Return [x, y] of the center of cell containing provided text 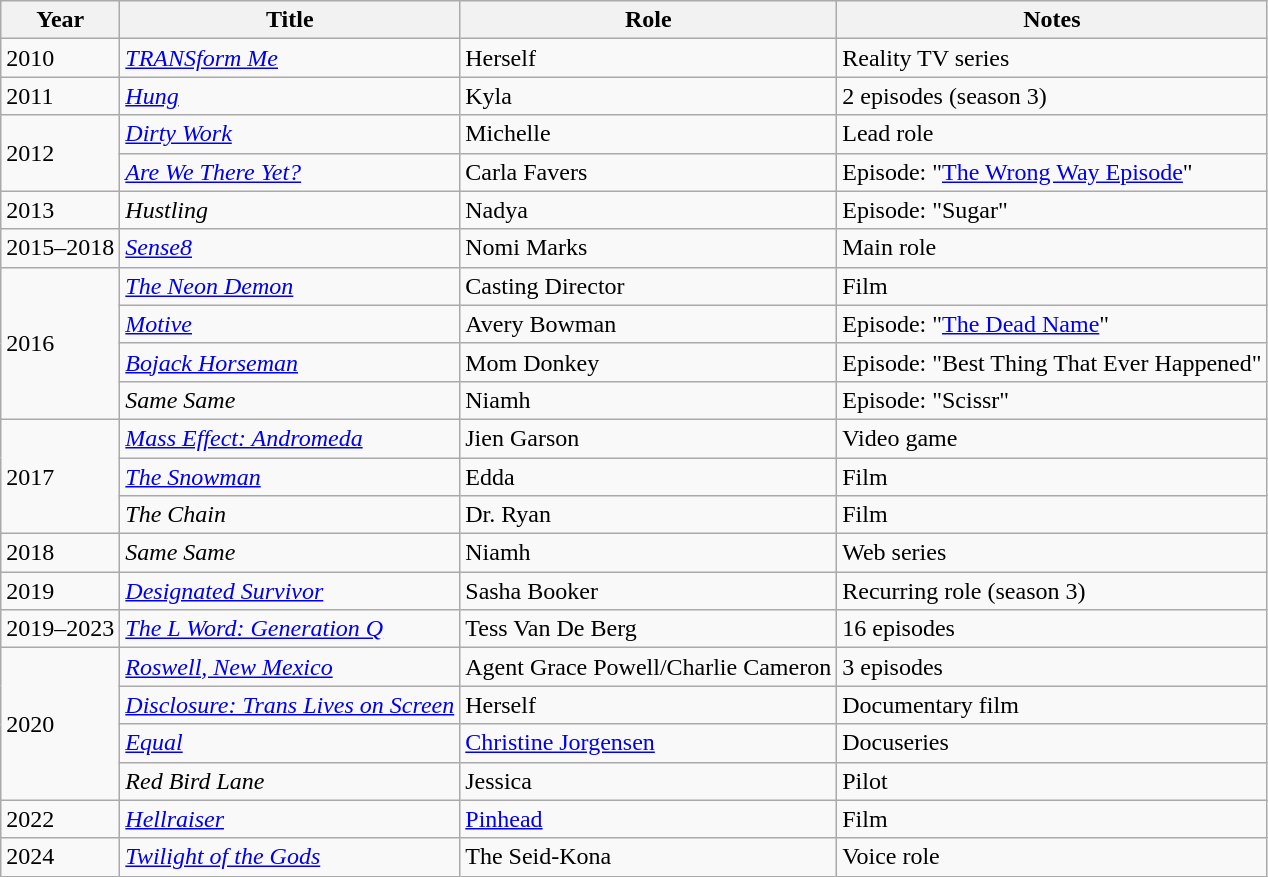
Red Bird Lane [290, 781]
3 episodes [1052, 667]
Twilight of the Gods [290, 857]
2010 [60, 58]
Title [290, 20]
2019 [60, 591]
2019–2023 [60, 629]
Avery Bowman [648, 324]
Main role [1052, 248]
2013 [60, 210]
Documentary film [1052, 705]
Sense8 [290, 248]
Video game [1052, 438]
Sasha Booker [648, 591]
Docuseries [1052, 743]
Nomi Marks [648, 248]
Episode: "The Wrong Way Episode" [1052, 172]
Nadya [648, 210]
Michelle [648, 134]
Dirty Work [290, 134]
Role [648, 20]
2018 [60, 553]
2 episodes (season 3) [1052, 96]
Notes [1052, 20]
The L Word: Generation Q [290, 629]
The Neon Demon [290, 286]
2016 [60, 343]
Lead role [1052, 134]
Agent Grace Powell/Charlie Cameron [648, 667]
Bojack Horseman [290, 362]
Designated Survivor [290, 591]
2015–2018 [60, 248]
Web series [1052, 553]
Roswell, New Mexico [290, 667]
2011 [60, 96]
Episode: "Sugar" [1052, 210]
Year [60, 20]
Pinhead [648, 819]
Recurring role (season 3) [1052, 591]
Carla Favers [648, 172]
Reality TV series [1052, 58]
Voice role [1052, 857]
16 episodes [1052, 629]
Mass Effect: Andromeda [290, 438]
Mom Donkey [648, 362]
Motive [290, 324]
TRANSform Me [290, 58]
2024 [60, 857]
Episode: "The Dead Name" [1052, 324]
Casting Director [648, 286]
Kyla [648, 96]
Tess Van De Berg [648, 629]
Jien Garson [648, 438]
The Seid-Kona [648, 857]
Pilot [1052, 781]
2017 [60, 476]
2020 [60, 724]
Episode: "Best Thing That Ever Happened" [1052, 362]
Hung [290, 96]
The Snowman [290, 477]
Equal [290, 743]
2022 [60, 819]
Hellraiser [290, 819]
The Chain [290, 515]
Are We There Yet? [290, 172]
Edda [648, 477]
Hustling [290, 210]
Christine Jorgensen [648, 743]
Disclosure: Trans Lives on Screen [290, 705]
Jessica [648, 781]
Dr. Ryan [648, 515]
2012 [60, 153]
Episode: "Scissr" [1052, 400]
